Capture the cell that displays the provided text and extract its (X, Y) central coordinate. 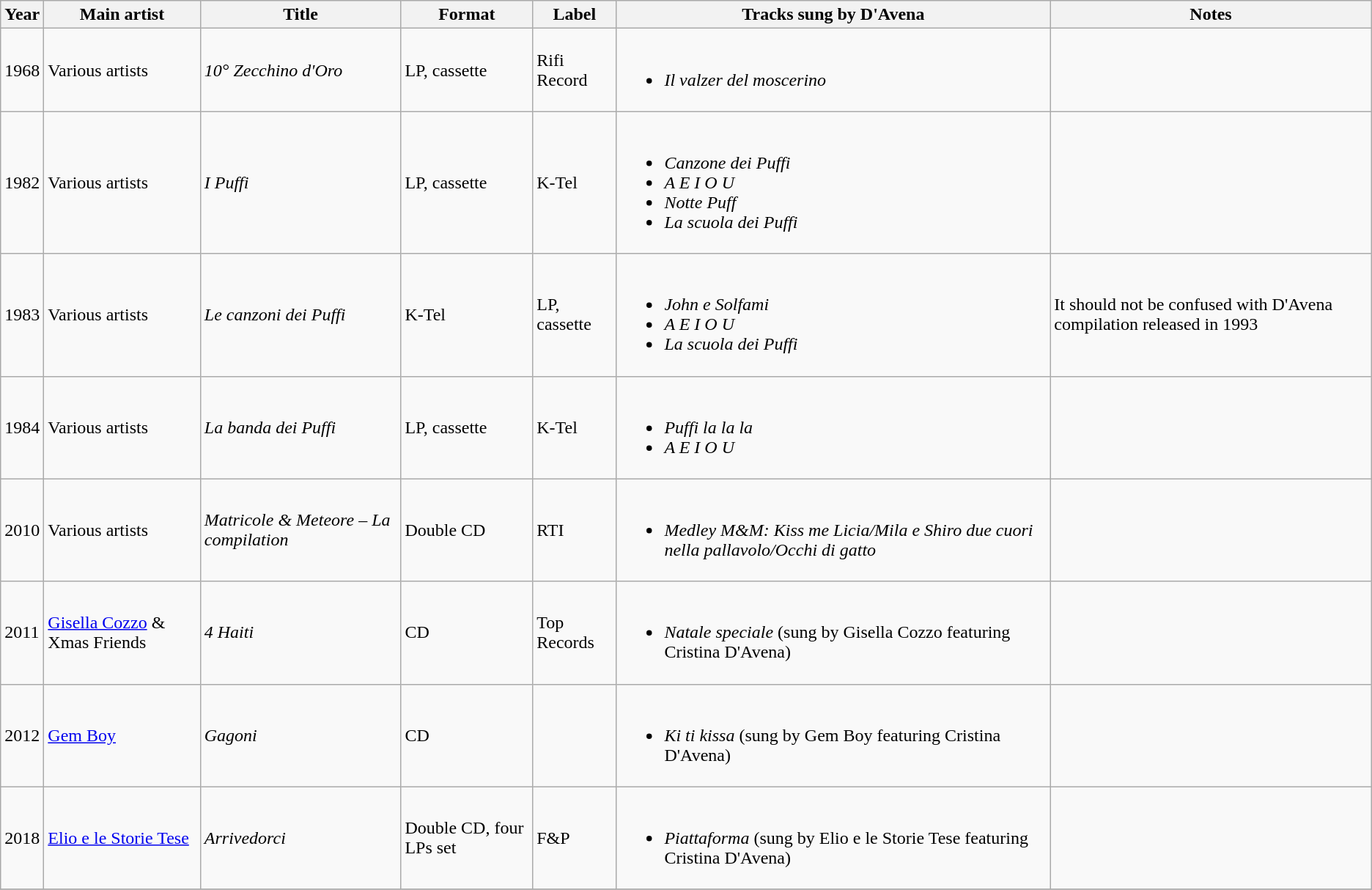
Gagoni (300, 735)
Elio e le Storie Tese (122, 838)
2012 (22, 735)
Gisella Cozzo & Xmas Friends (122, 633)
2010 (22, 530)
Double CD, four LPs set (467, 838)
1968 (22, 70)
F&P (575, 838)
Rifi Record (575, 70)
Tracks sung by D'Avena (833, 15)
1983 (22, 315)
4 Haiti (300, 633)
10° Zecchino d'Oro (300, 70)
1982 (22, 183)
Top Records (575, 633)
1984 (22, 427)
John e SolfamiA E I O ULa scuola dei Puffi (833, 315)
Main artist (122, 15)
Ki ti kissa (sung by Gem Boy featuring Cristina D'Avena) (833, 735)
Il valzer del moscerino (833, 70)
2018 (22, 838)
Double CD (467, 530)
Title (300, 15)
RTI (575, 530)
Le canzoni dei Puffi (300, 315)
Format (467, 15)
I Puffi (300, 183)
Year (22, 15)
Medley M&M: Kiss me Licia/Mila e Shiro due cuori nella pallavolo/Occhi di gatto (833, 530)
Notes (1211, 15)
Canzone dei PuffiA E I O UNotte PuffLa scuola dei Puffi (833, 183)
La banda dei Puffi (300, 427)
Puffi la la laA E I O U (833, 427)
Matricole & Meteore – La compilation (300, 530)
Natale speciale (sung by Gisella Cozzo featuring Cristina D'Avena) (833, 633)
Arrivedorci (300, 838)
Label (575, 15)
Gem Boy (122, 735)
Piattaforma (sung by Elio e le Storie Tese featuring Cristina D'Avena) (833, 838)
2011 (22, 633)
It should not be confused with D'Avena compilation released in 1993 (1211, 315)
